Provide the (x, y) coordinate of the cell's center where the given text is located.  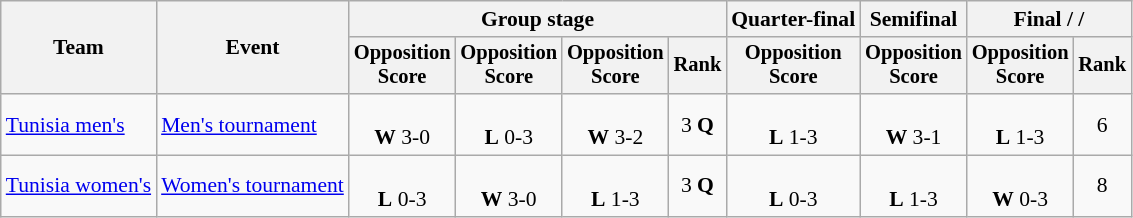
W 3-1 (914, 124)
6 (1102, 124)
Quarter-final (793, 19)
8 (1102, 186)
W 3-2 (616, 124)
W 0-3 (1020, 186)
Tunisia women's (78, 186)
Group stage (538, 19)
Team (78, 48)
Women's tournament (252, 186)
Men's tournament (252, 124)
Semifinal (914, 19)
Tunisia men's (78, 124)
Final / / (1049, 19)
Event (252, 48)
